Pinpoint the cell where the given text exists, returning its [X, Y] midpoint coordinate. 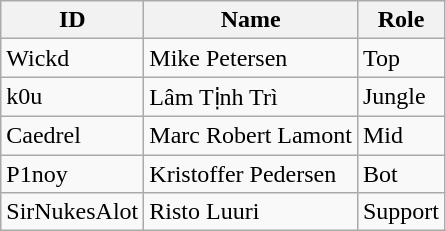
Mid [400, 135]
P1noy [72, 173]
Wickd [72, 58]
ID [72, 20]
Support [400, 212]
SirNukesAlot [72, 212]
Jungle [400, 97]
Bot [400, 173]
k0u [72, 97]
Kristoffer Pedersen [251, 173]
Role [400, 20]
Name [251, 20]
Risto Luuri [251, 212]
Marc Robert Lamont [251, 135]
Caedrel [72, 135]
Lâm Tịnh Trì [251, 97]
Mike Petersen [251, 58]
Top [400, 58]
